From the cell containing the given text, extract its center point as [X, Y] coordinate. 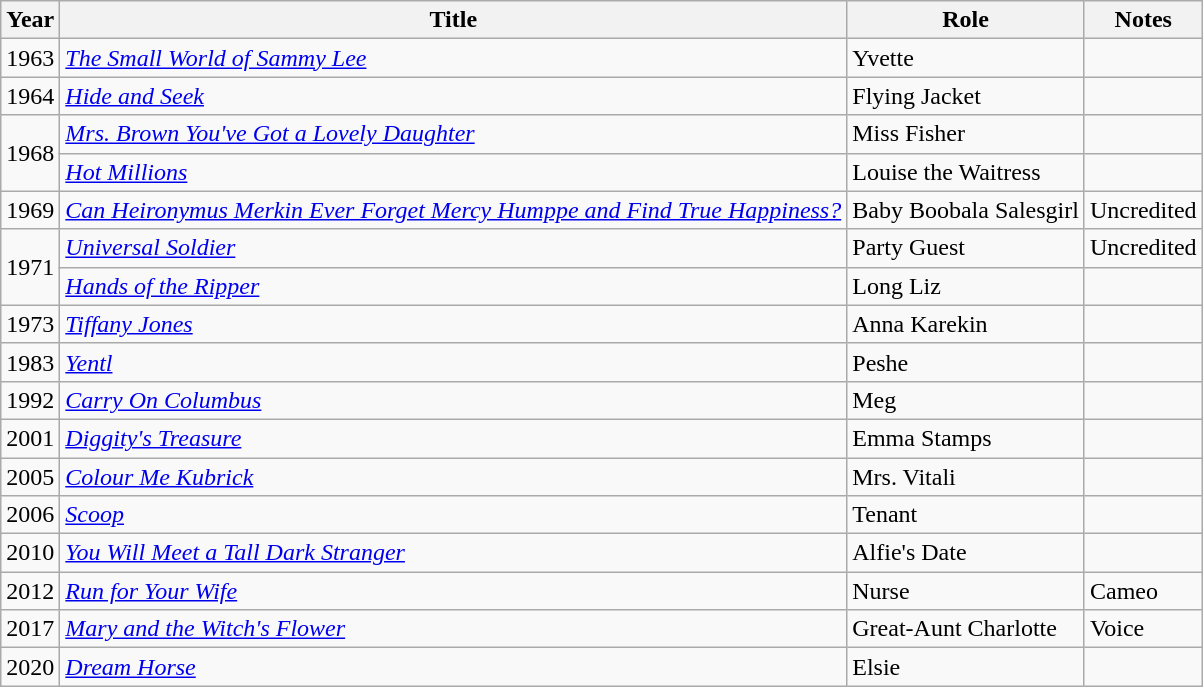
Long Liz [966, 286]
Baby Boobala Salesgirl [966, 210]
Hot Millions [454, 172]
Miss Fisher [966, 134]
1983 [30, 362]
2001 [30, 438]
1969 [30, 210]
Nurse [966, 591]
2012 [30, 591]
Mrs. Vitali [966, 477]
2010 [30, 553]
Mary and the Witch's Flower [454, 629]
Colour Me Kubrick [454, 477]
Hide and Seek [454, 96]
Yvette [966, 58]
Diggity's Treasure [454, 438]
2006 [30, 515]
1971 [30, 267]
Can Heironymus Merkin Ever Forget Mercy Humppe and Find True Happiness? [454, 210]
2017 [30, 629]
2020 [30, 667]
Tiffany Jones [454, 324]
Emma Stamps [966, 438]
Hands of the Ripper [454, 286]
Run for Your Wife [454, 591]
Tenant [966, 515]
Year [30, 20]
1964 [30, 96]
Anna Karekin [966, 324]
Elsie [966, 667]
Voice [1143, 629]
Role [966, 20]
Dream Horse [454, 667]
The Small World of Sammy Lee [454, 58]
Alfie's Date [966, 553]
Flying Jacket [966, 96]
1973 [30, 324]
1963 [30, 58]
Scoop [454, 515]
Peshe [966, 362]
Meg [966, 400]
2005 [30, 477]
Louise the Waitress [966, 172]
1968 [30, 153]
Great-Aunt Charlotte [966, 629]
1992 [30, 400]
Universal Soldier [454, 248]
Notes [1143, 20]
Mrs. Brown You've Got a Lovely Daughter [454, 134]
Title [454, 20]
Party Guest [966, 248]
Yentl [454, 362]
Cameo [1143, 591]
Carry On Columbus [454, 400]
You Will Meet a Tall Dark Stranger [454, 553]
